From the cell containing the given text, extract its center point as [X, Y] coordinate. 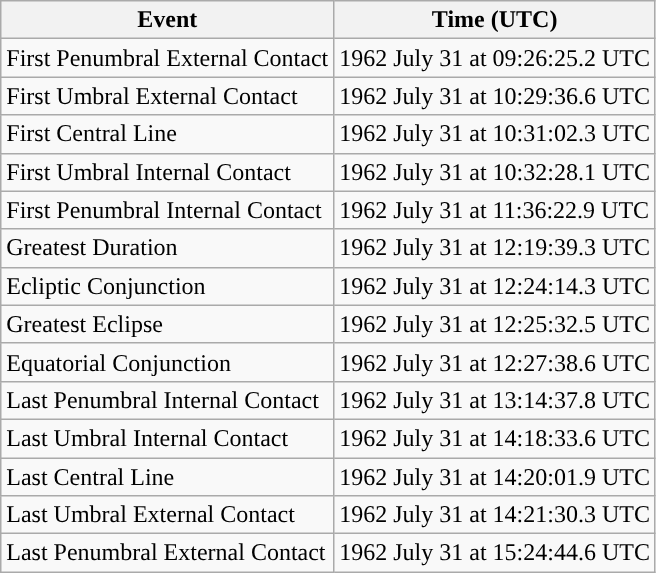
1962 July 31 at 12:19:39.3 UTC [495, 248]
Greatest Duration [168, 248]
First Penumbral External Contact [168, 58]
1962 July 31 at 10:29:36.6 UTC [495, 96]
1962 July 31 at 14:21:30.3 UTC [495, 515]
Ecliptic Conjunction [168, 286]
1962 July 31 at 12:24:14.3 UTC [495, 286]
Equatorial Conjunction [168, 362]
1962 July 31 at 12:25:32.5 UTC [495, 324]
Last Penumbral External Contact [168, 553]
1962 July 31 at 12:27:38.6 UTC [495, 362]
First Umbral Internal Contact [168, 172]
Last Central Line [168, 477]
First Penumbral Internal Contact [168, 210]
Last Umbral External Contact [168, 515]
1962 July 31 at 09:26:25.2 UTC [495, 58]
First Umbral External Contact [168, 96]
1962 July 31 at 13:14:37.8 UTC [495, 400]
1962 July 31 at 15:24:44.6 UTC [495, 553]
Event [168, 20]
1962 July 31 at 14:20:01.9 UTC [495, 477]
1962 July 31 at 11:36:22.9 UTC [495, 210]
1962 July 31 at 10:32:28.1 UTC [495, 172]
Time (UTC) [495, 20]
Last Penumbral Internal Contact [168, 400]
Greatest Eclipse [168, 324]
1962 July 31 at 10:31:02.3 UTC [495, 134]
Last Umbral Internal Contact [168, 438]
First Central Line [168, 134]
1962 July 31 at 14:18:33.6 UTC [495, 438]
